Return the [X, Y] coordinate for the center point of the cell that contains the specified text.  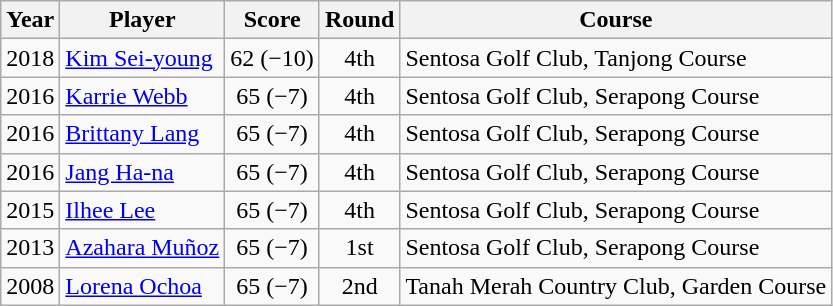
Tanah Merah Country Club, Garden Course [616, 286]
2015 [30, 210]
2nd [359, 286]
2008 [30, 286]
Score [272, 20]
Brittany Lang [142, 134]
62 (−10) [272, 58]
Lorena Ochoa [142, 286]
Karrie Webb [142, 96]
Year [30, 20]
Player [142, 20]
Azahara Muñoz [142, 248]
2013 [30, 248]
Jang Ha-na [142, 172]
Ilhee Lee [142, 210]
Round [359, 20]
Course [616, 20]
1st [359, 248]
Kim Sei-young [142, 58]
2018 [30, 58]
Sentosa Golf Club, Tanjong Course [616, 58]
